Scan for the cell matching the given text and deliver its (X, Y) coordinate at center. 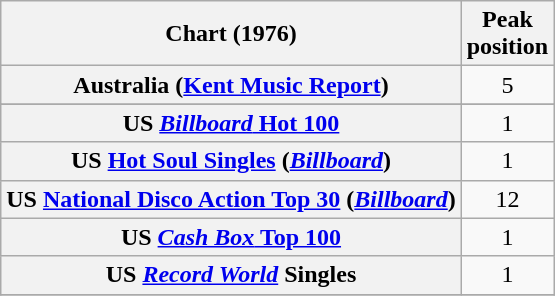
12 (507, 199)
US Cash Box Top 100 (231, 237)
US Hot Soul Singles (Billboard) (231, 161)
US Billboard Hot 100 (231, 123)
Chart (1976) (231, 34)
US National Disco Action Top 30 (Billboard) (231, 199)
Australia (Kent Music Report) (231, 85)
5 (507, 85)
US Record World Singles (231, 275)
Peakposition (507, 34)
